Find where the given text appears and provide that cell's center as [X, Y] coordinate. 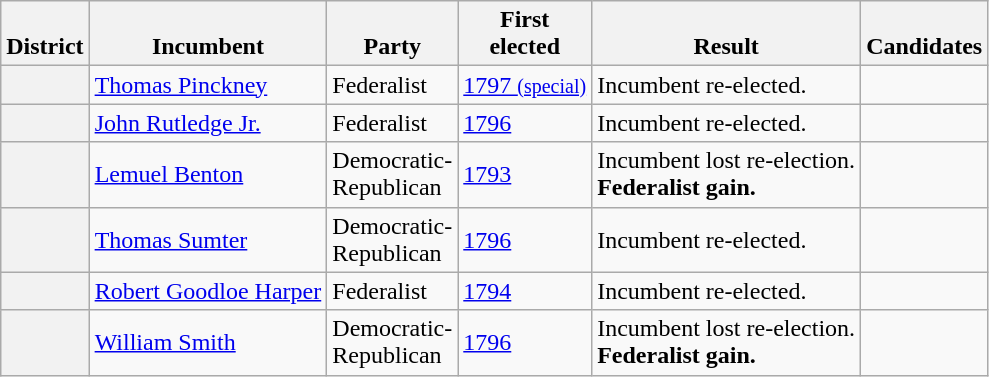
John Rutledge Jr. [208, 123]
Incumbent [208, 34]
1797 (special) [525, 85]
Candidates [924, 34]
1793 [525, 174]
Thomas Sumter [208, 240]
Thomas Pinckney [208, 85]
Result [726, 34]
Party [392, 34]
1794 [525, 291]
Lemuel Benton [208, 174]
District [45, 34]
Robert Goodloe Harper [208, 291]
William Smith [208, 342]
Firstelected [525, 34]
